From the cell containing the given text, extract its center point as [X, Y] coordinate. 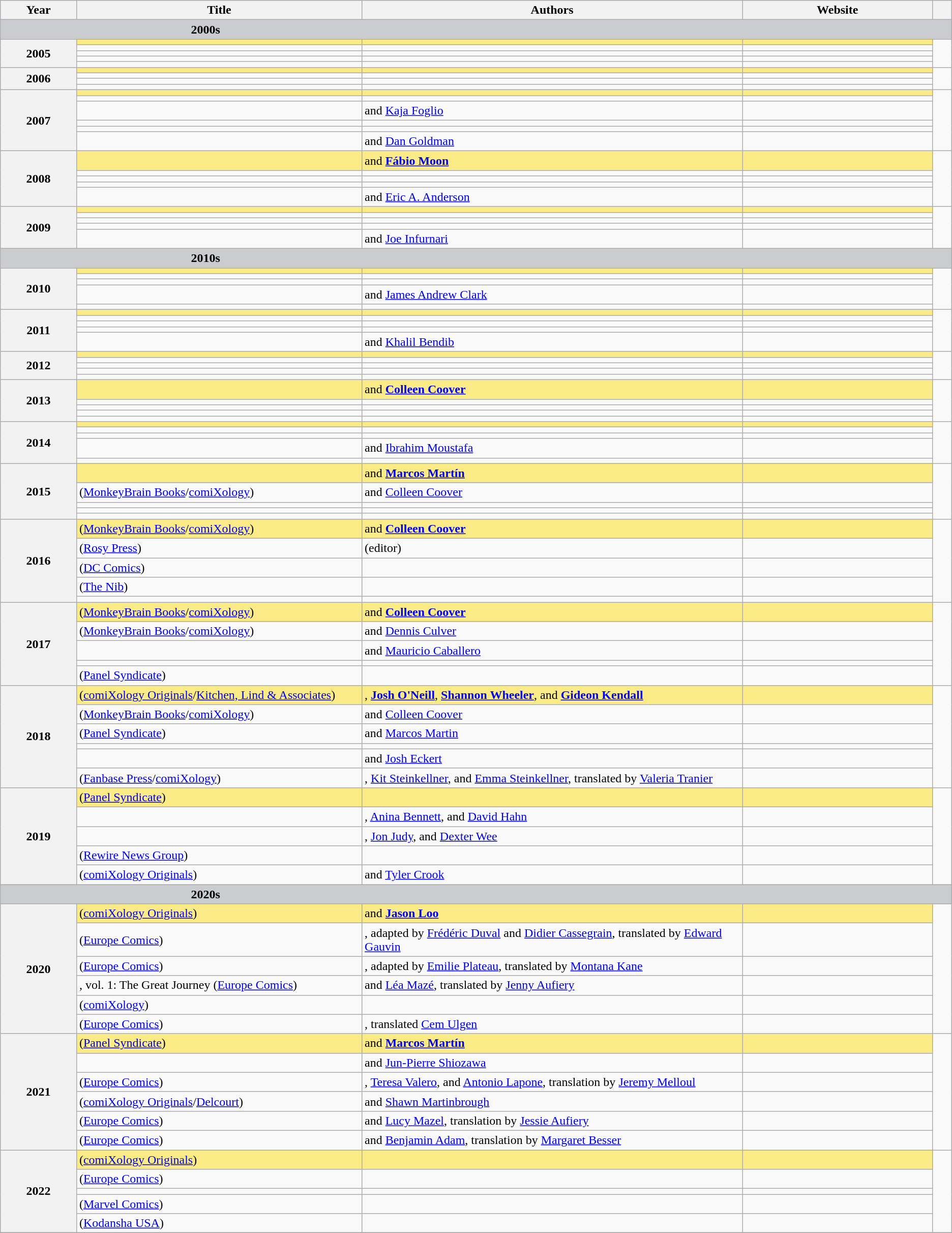
, translated Cem Ulgen [552, 1024]
2006 [39, 78]
2012 [39, 365]
2014 [39, 443]
Year [39, 10]
2021 [39, 1092]
, adapted by Emilie Plateau, translated by Montana Kane [552, 966]
and Ibrahim Moustafa [552, 448]
(comiXology Originals/Kitchen, Lind & Associates) [219, 695]
Authors [552, 10]
(Rewire News Group) [219, 856]
2015 [39, 491]
, Teresa Valero, and Antonio Lapone, translation by Jeremy Melloul [552, 1082]
2017 [39, 644]
(The Nib) [219, 587]
2009 [39, 227]
2010 [39, 288]
and Dan Goldman [552, 141]
and James Andrew Clark [552, 295]
2011 [39, 331]
2013 [39, 400]
(comiXology Originals/Delcourt) [219, 1101]
2018 [39, 737]
and Marcos Martin [552, 733]
(DC Comics) [219, 567]
Title [219, 10]
2000s [476, 30]
and Shawn Martinbrough [552, 1101]
and Eric A. Anderson [552, 197]
(Kodansha USA) [219, 1223]
and Joe Infurnari [552, 239]
and Tyler Crook [552, 875]
and Khalil Bendib [552, 342]
(comiXology) [219, 1005]
and Léa Mazé, translated by Jenny Aufiery [552, 985]
, Anina Bennett, and David Hahn [552, 816]
(Marvel Comics) [219, 1204]
2020s [476, 894]
2007 [39, 120]
and Kaja Foglio [552, 111]
2016 [39, 561]
and Jun-Pierre Shiozawa [552, 1063]
2020 [39, 968]
, Josh O'Neill, Shannon Wheeler, and Gideon Kendall [552, 695]
(editor) [552, 548]
and Josh Eckert [552, 758]
and Benjamin Adam, translation by Margaret Besser [552, 1140]
Website [838, 10]
2010s [476, 258]
, Kit Steinkellner, and Emma Steinkellner, translated by Valeria Tranier [552, 778]
2022 [39, 1191]
and Lucy Mazel, translation by Jessie Aufiery [552, 1121]
and Dennis Culver [552, 631]
2019 [39, 836]
2005 [39, 53]
(Rosy Press) [219, 548]
and Mauricio Caballero [552, 651]
, vol. 1: The Great Journey (Europe Comics) [219, 985]
and Fábio Moon [552, 161]
and Jason Loo [552, 914]
2008 [39, 179]
(Fanbase Press/comiXology) [219, 778]
, adapted by Frédéric Duval and Didier Cassegrain, translated by Edward Gauvin [552, 940]
, Jon Judy, and Dexter Wee [552, 836]
